Locate the cell with the specified text and output its [x, y] center coordinate. 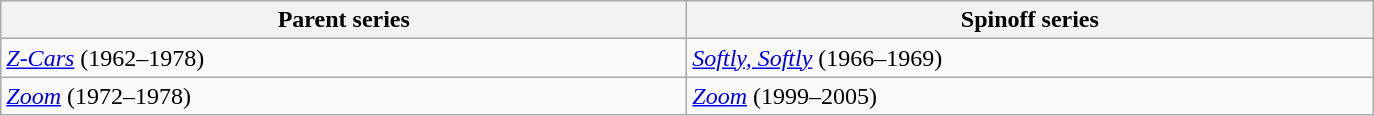
Spinoff series [1030, 20]
Softly, Softly (1966–1969) [1030, 58]
Parent series [344, 20]
Zoom (1999–2005) [1030, 96]
Zoom (1972–1978) [344, 96]
Z-Cars (1962–1978) [344, 58]
